Scan for the cell matching the given text and deliver its (X, Y) coordinate at center. 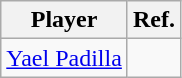
Yael Padilla (64, 58)
Ref. (154, 20)
Player (64, 20)
